Provide the [X, Y] coordinate of the cell's center where the given text is located.  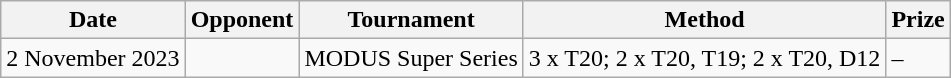
Opponent [242, 20]
Method [704, 20]
Date [93, 20]
– [918, 58]
2 November 2023 [93, 58]
MODUS Super Series [411, 58]
3 x T20; 2 x T20, T19; 2 x T20, D12 [704, 58]
Tournament [411, 20]
Prize [918, 20]
